Extract the (X, Y) coordinate from the center of the cell holding the provided text.  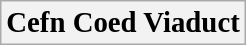
Cefn Coed Viaduct (124, 23)
